Search for the cell housing the specified text and yield its [x, y] center coordinate. 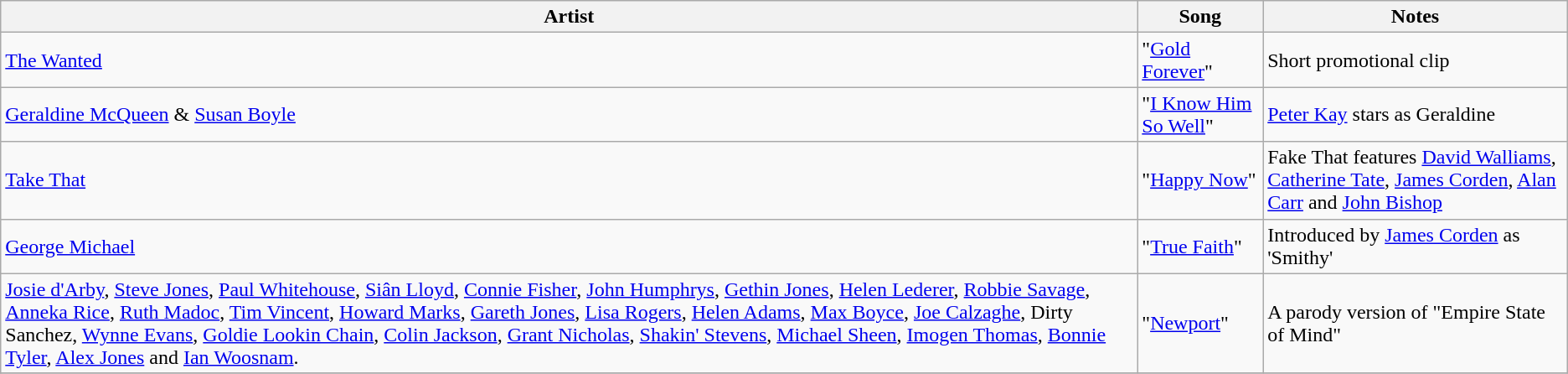
Introduced by James Corden as 'Smithy' [1416, 247]
A parody version of "Empire State of Mind" [1416, 324]
Take That [570, 180]
Short promotional clip [1416, 60]
Notes [1416, 17]
The Wanted [570, 60]
Artist [570, 17]
Peter Kay stars as Geraldine [1416, 114]
"True Faith" [1200, 247]
Geraldine McQueen & Susan Boyle [570, 114]
"Gold Forever" [1200, 60]
"Newport" [1200, 324]
"I Know Him So Well" [1200, 114]
Song [1200, 17]
George Michael [570, 247]
"Happy Now" [1200, 180]
Fake That features David Walliams, Catherine Tate, James Corden, Alan Carr and John Bishop [1416, 180]
